From the cell containing the given text, extract its center point as [x, y] coordinate. 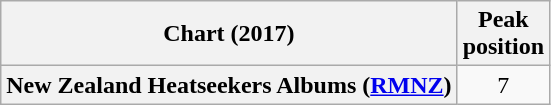
7 [503, 85]
Peak position [503, 34]
New Zealand Heatseekers Albums (RMNZ) [229, 85]
Chart (2017) [229, 34]
